Capture the cell that displays the provided text and extract its [X, Y] central coordinate. 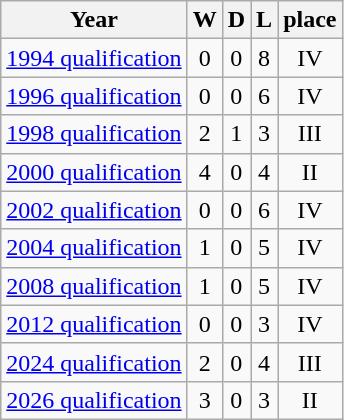
2004 qualification [94, 248]
1994 qualification [94, 58]
W [204, 20]
8 [264, 58]
2012 qualification [94, 324]
2026 qualification [94, 400]
2008 qualification [94, 286]
2002 qualification [94, 210]
2000 qualification [94, 172]
D [236, 20]
Year [94, 20]
L [264, 20]
1998 qualification [94, 134]
2024 qualification [94, 362]
1996 qualification [94, 96]
place [310, 20]
